From the cell containing the given text, extract its center point as (X, Y) coordinate. 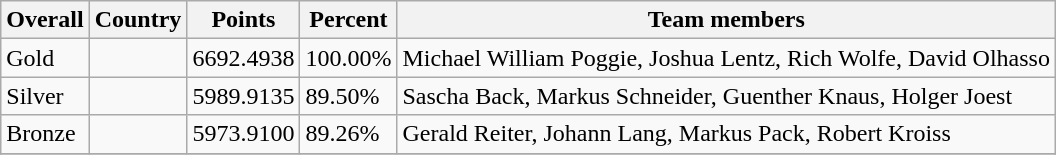
Michael William Poggie, Joshua Lentz, Rich Wolfe, David Olhasso (726, 58)
89.26% (348, 134)
6692.4938 (244, 58)
Country (138, 20)
5989.9135 (244, 96)
Silver (45, 96)
89.50% (348, 96)
5973.9100 (244, 134)
100.00% (348, 58)
Percent (348, 20)
Sascha Back, Markus Schneider, Guenther Knaus, Holger Joest (726, 96)
Gerald Reiter, Johann Lang, Markus Pack, Robert Kroiss (726, 134)
Bronze (45, 134)
Overall (45, 20)
Team members (726, 20)
Gold (45, 58)
Points (244, 20)
